Return the [X, Y] coordinate for the center point of the cell that contains the specified text.  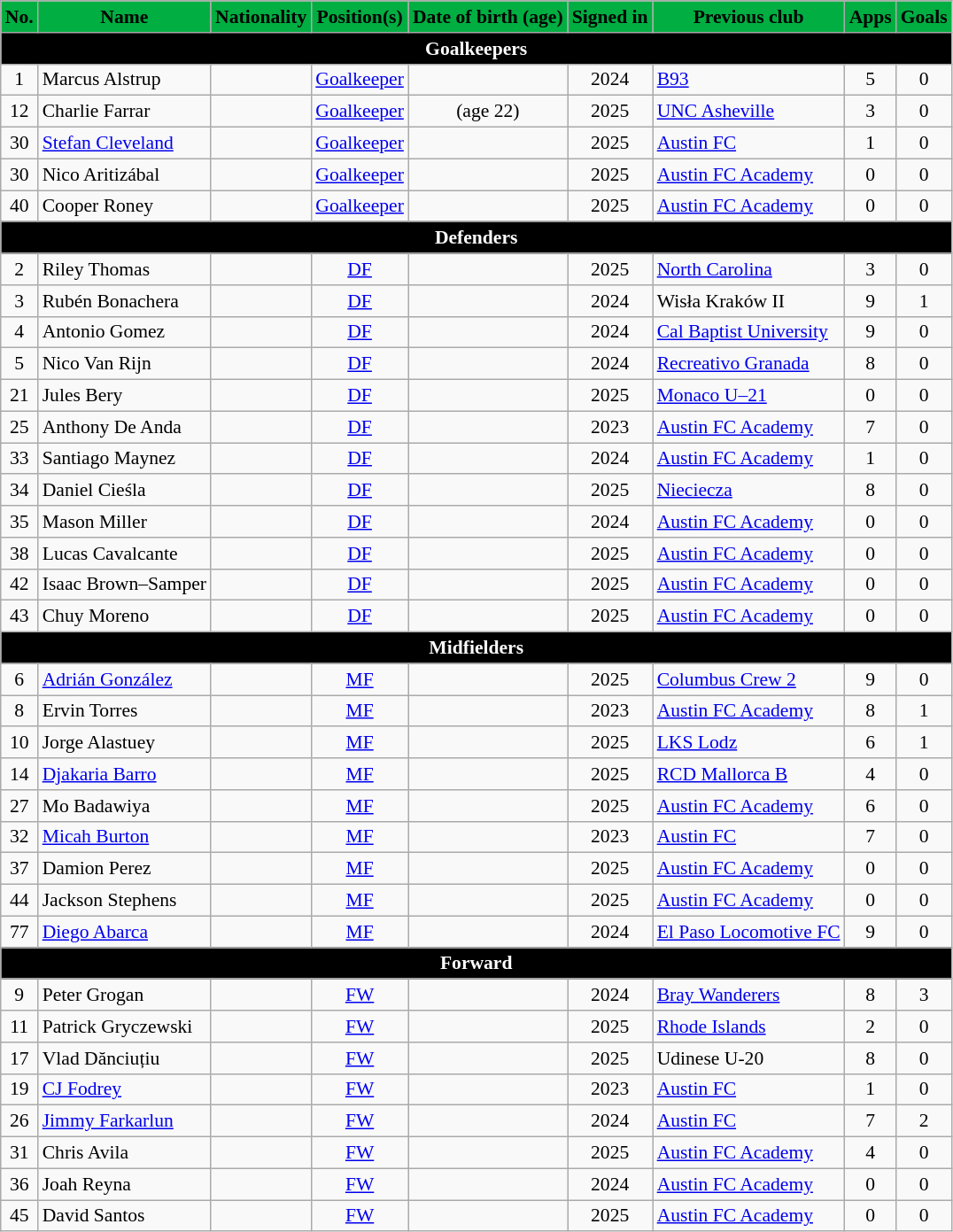
12 [19, 112]
Patrick Gryczewski [124, 1027]
36 [19, 1184]
Cooper Roney [124, 206]
Name [124, 17]
Columbus Crew 2 [749, 679]
LKS Lodz [749, 743]
45 [19, 1216]
Udinese U-20 [749, 1058]
CJ Fodrey [124, 1089]
Nico Van Rijn [124, 364]
Goals [925, 17]
Monaco U–21 [749, 396]
El Paso Locomotive FC [749, 932]
Adrián González [124, 679]
Joah Reyna [124, 1184]
RCD Mallorca B [749, 774]
Daniel Cieśla [124, 491]
Rhode Islands [749, 1027]
26 [19, 1121]
14 [19, 774]
No. [19, 17]
David Santos [124, 1216]
17 [19, 1058]
19 [19, 1089]
33 [19, 459]
Peter Grogan [124, 996]
North Carolina [749, 269]
Jackson Stephens [124, 901]
Chris Avila [124, 1153]
Mason Miller [124, 522]
Date of birth (age) [488, 17]
Bray Wanderers [749, 996]
Djakaria Barro [124, 774]
Riley Thomas [124, 269]
Anthony De Anda [124, 427]
B93 [749, 80]
Nationality [260, 17]
UNC Asheville [749, 112]
Recreativo Granada [749, 364]
Ervin Torres [124, 711]
Diego Abarca [124, 932]
32 [19, 837]
31 [19, 1153]
25 [19, 427]
77 [19, 932]
Charlie Farrar [124, 112]
43 [19, 616]
Cal Baptist University [749, 332]
Previous club [749, 17]
Jules Bery [124, 396]
Jimmy Farkarlun [124, 1121]
Santiago Maynez [124, 459]
44 [19, 901]
Vlad Dănciuțiu [124, 1058]
Nieciecza [749, 491]
Defenders [476, 238]
Antonio Gomez [124, 332]
Micah Burton [124, 837]
38 [19, 554]
Nico Aritizábal [124, 174]
11 [19, 1027]
Stefan Cleveland [124, 143]
42 [19, 585]
Isaac Brown–Samper [124, 585]
Wisła Kraków II [749, 301]
37 [19, 869]
35 [19, 522]
Lucas Cavalcante [124, 554]
10 [19, 743]
Forward [476, 964]
Mo Badawiya [124, 806]
Jorge Alastuey [124, 743]
27 [19, 806]
40 [19, 206]
Goalkeepers [476, 49]
Marcus Alstrup [124, 80]
34 [19, 491]
Chuy Moreno [124, 616]
(age 22) [488, 112]
Position(s) [360, 17]
Signed in [610, 17]
Midfielders [476, 648]
21 [19, 396]
Apps [871, 17]
Rubén Bonachera [124, 301]
Damion Perez [124, 869]
